From the cell containing the given text, extract its center point as (x, y) coordinate. 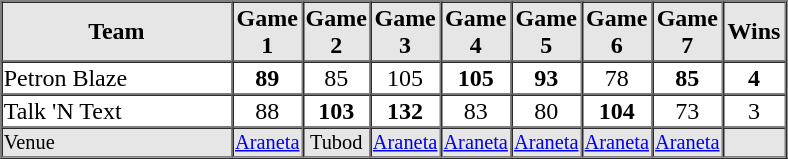
73 (688, 110)
Game 2 (336, 32)
Game 4 (476, 32)
78 (616, 78)
Team (116, 32)
Game 6 (616, 32)
Talk 'N Text (116, 110)
88 (268, 110)
Wins (754, 32)
4 (754, 78)
89 (268, 78)
3 (754, 110)
80 (546, 110)
93 (546, 78)
Game 5 (546, 32)
Tubod (336, 143)
103 (336, 110)
104 (616, 110)
Petron Blaze (116, 78)
Game 3 (406, 32)
Venue (116, 143)
Game 7 (688, 32)
132 (406, 110)
Game 1 (268, 32)
83 (476, 110)
